Locate the cell with the specified text and output its (x, y) center coordinate. 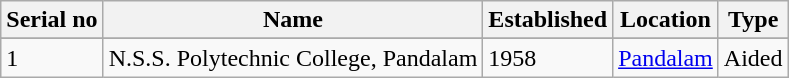
Location (666, 20)
N.S.S. Polytechnic College, Pandalam (293, 58)
Aided (753, 58)
Type (753, 20)
Pandalam (666, 58)
1 (52, 58)
Name (293, 20)
Serial no (52, 20)
Established (548, 20)
1958 (548, 58)
